Pinpoint the cell where the given text exists, returning its [x, y] midpoint coordinate. 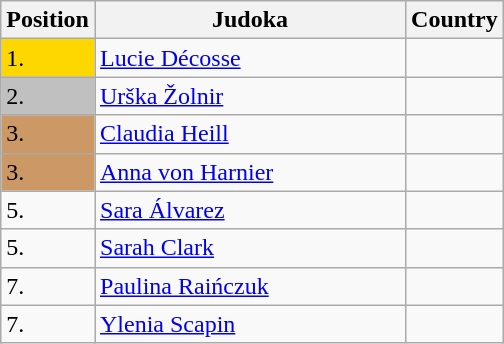
Sara Álvarez [250, 210]
Claudia Heill [250, 134]
Country [455, 20]
Paulina Raińczuk [250, 286]
Ylenia Scapin [250, 324]
Judoka [250, 20]
Position [48, 20]
Urška Žolnir [250, 96]
2. [48, 96]
1. [48, 58]
Sarah Clark [250, 248]
Lucie Décosse [250, 58]
Anna von Harnier [250, 172]
